Detect which cell encompasses the target text, then output its [x, y] center coordinate. 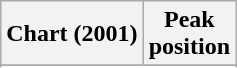
Chart (2001) [72, 34]
Peakposition [189, 34]
